Extract the (X, Y) coordinate from the center of the cell holding the provided text.  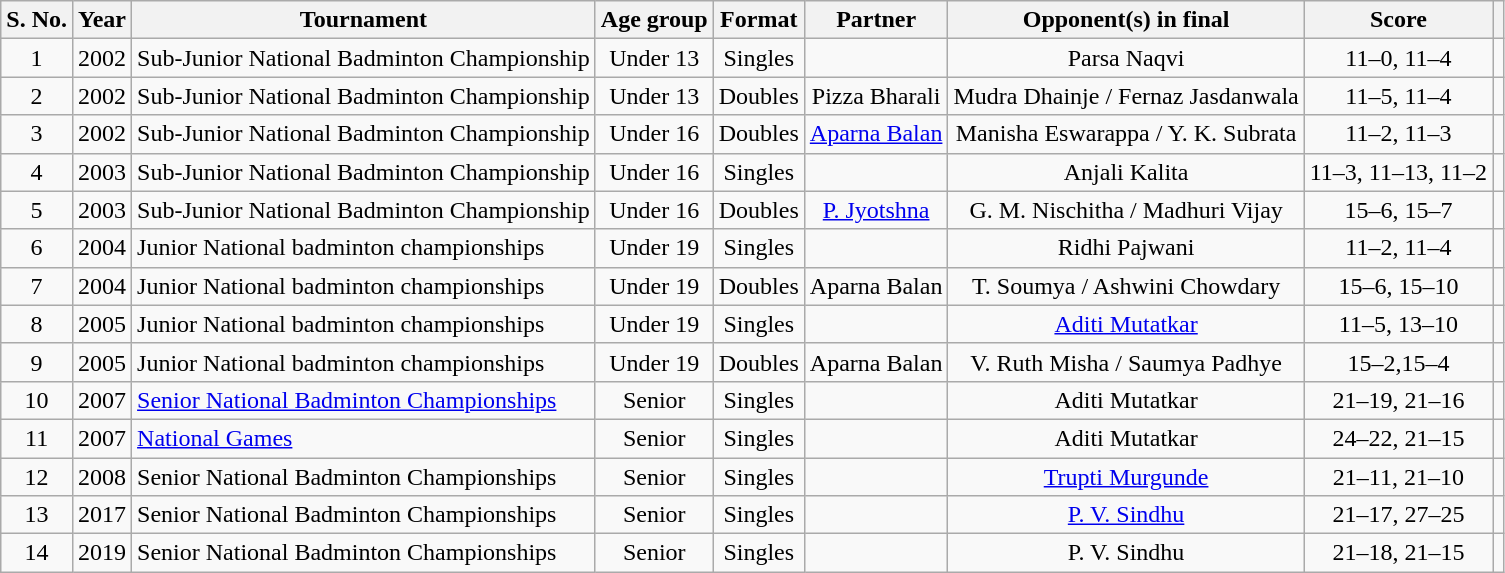
21–19, 21–16 (1398, 400)
Manisha Eswarappa / Y. K. Subrata (1126, 134)
5 (37, 210)
Pizza Bharali (876, 96)
Score (1398, 20)
2017 (102, 515)
7 (37, 286)
Parsa Naqvi (1126, 58)
Anjali Kalita (1126, 172)
11–2, 11–4 (1398, 248)
Partner (876, 20)
11–5, 11–4 (1398, 96)
2008 (102, 477)
9 (37, 362)
11–0, 11–4 (1398, 58)
14 (37, 553)
S. No. (37, 20)
21–11, 21–10 (1398, 477)
11 (37, 438)
Opponent(s) in final (1126, 20)
National Games (364, 438)
Format (758, 20)
Year (102, 20)
T. Soumya / Ashwini Chowdary (1126, 286)
2 (37, 96)
Tournament (364, 20)
21–18, 21–15 (1398, 553)
2019 (102, 553)
11–3, 11–13, 11–2 (1398, 172)
1 (37, 58)
21–17, 27–25 (1398, 515)
Ridhi Pajwani (1126, 248)
10 (37, 400)
11–5, 13–10 (1398, 324)
15–2,15–4 (1398, 362)
V. Ruth Misha / Saumya Padhye (1126, 362)
12 (37, 477)
15–6, 15–10 (1398, 286)
P. Jyotshna (876, 210)
G. M. Nischitha / Madhuri Vijay (1126, 210)
15–6, 15–7 (1398, 210)
Trupti Murgunde (1126, 477)
6 (37, 248)
4 (37, 172)
Age group (654, 20)
8 (37, 324)
13 (37, 515)
24–22, 21–15 (1398, 438)
11–2, 11–3 (1398, 134)
Mudra Dhainje / Fernaz Jasdanwala (1126, 96)
3 (37, 134)
